Identify which cell holds the provided text, then report its (x, y) central coordinate. 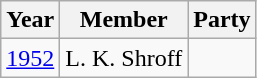
Year (30, 20)
Member (124, 20)
L. K. Shroff (124, 58)
1952 (30, 58)
Party (222, 20)
